Pinpoint the cell where the given text exists, returning its [X, Y] midpoint coordinate. 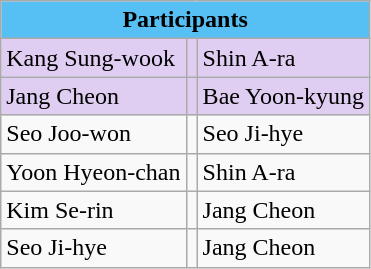
Seo Joo-won [94, 134]
Kim Se-rin [94, 210]
Participants [186, 20]
Kang Sung-wook [94, 58]
Yoon Hyeon-chan [94, 172]
Bae Yoon-kyung [283, 96]
